Output the [x, y] coordinate of the center of the cell containing the given text.  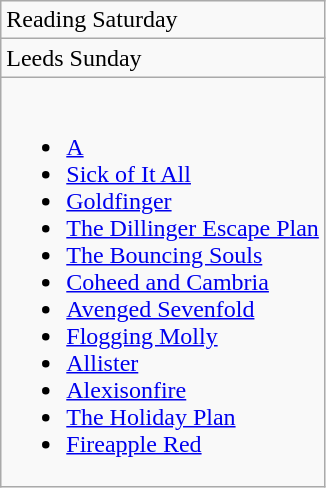
Leeds Sunday [163, 58]
Reading Saturday [163, 20]
